Return (X, Y) of the center of cell containing provided text 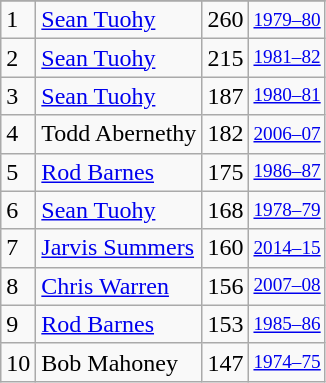
Todd Abernethy (119, 134)
1978–79 (287, 210)
160 (226, 248)
8 (18, 286)
168 (226, 210)
1979–80 (287, 20)
2014–15 (287, 248)
187 (226, 96)
Bob Mahoney (119, 362)
5 (18, 172)
2 (18, 58)
3 (18, 96)
1974–75 (287, 362)
1981–82 (287, 58)
1986–87 (287, 172)
6 (18, 210)
1985–86 (287, 324)
153 (226, 324)
9 (18, 324)
1980–81 (287, 96)
4 (18, 134)
156 (226, 286)
Chris Warren (119, 286)
10 (18, 362)
175 (226, 172)
Jarvis Summers (119, 248)
2007–08 (287, 286)
1 (18, 20)
215 (226, 58)
182 (226, 134)
147 (226, 362)
260 (226, 20)
2006–07 (287, 134)
7 (18, 248)
